Locate the cell with the specified text and output its [x, y] center coordinate. 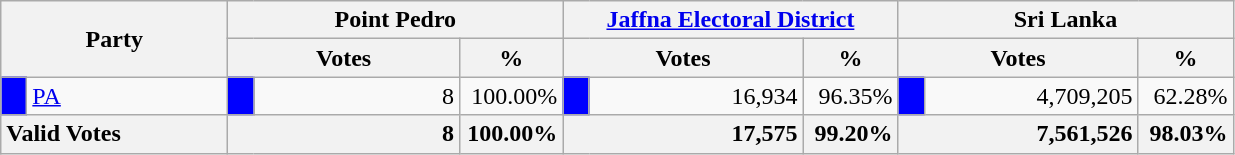
Sri Lanka [1066, 20]
62.28% [1186, 96]
Party [114, 39]
PA [128, 96]
16,934 [696, 96]
Point Pedro [396, 20]
7,561,526 [1018, 134]
96.35% [850, 96]
Valid Votes [114, 134]
Jaffna Electoral District [730, 20]
17,575 [683, 134]
98.03% [1186, 134]
4,709,205 [1031, 96]
99.20% [850, 134]
